Extract the (X, Y) coordinate from the center of the cell holding the provided text.  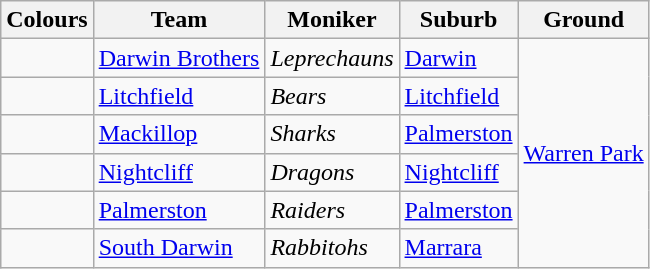
Raiders (332, 210)
Darwin Brothers (179, 58)
Colours (47, 20)
South Darwin (179, 248)
Moniker (332, 20)
Rabbitohs (332, 248)
Bears (332, 96)
Suburb (458, 20)
Marrara (458, 248)
Warren Park (584, 153)
Ground (584, 20)
Mackillop (179, 134)
Darwin (458, 58)
Sharks (332, 134)
Team (179, 20)
Leprechauns (332, 58)
Dragons (332, 172)
